Locate the cell with the specified text and output its (x, y) center coordinate. 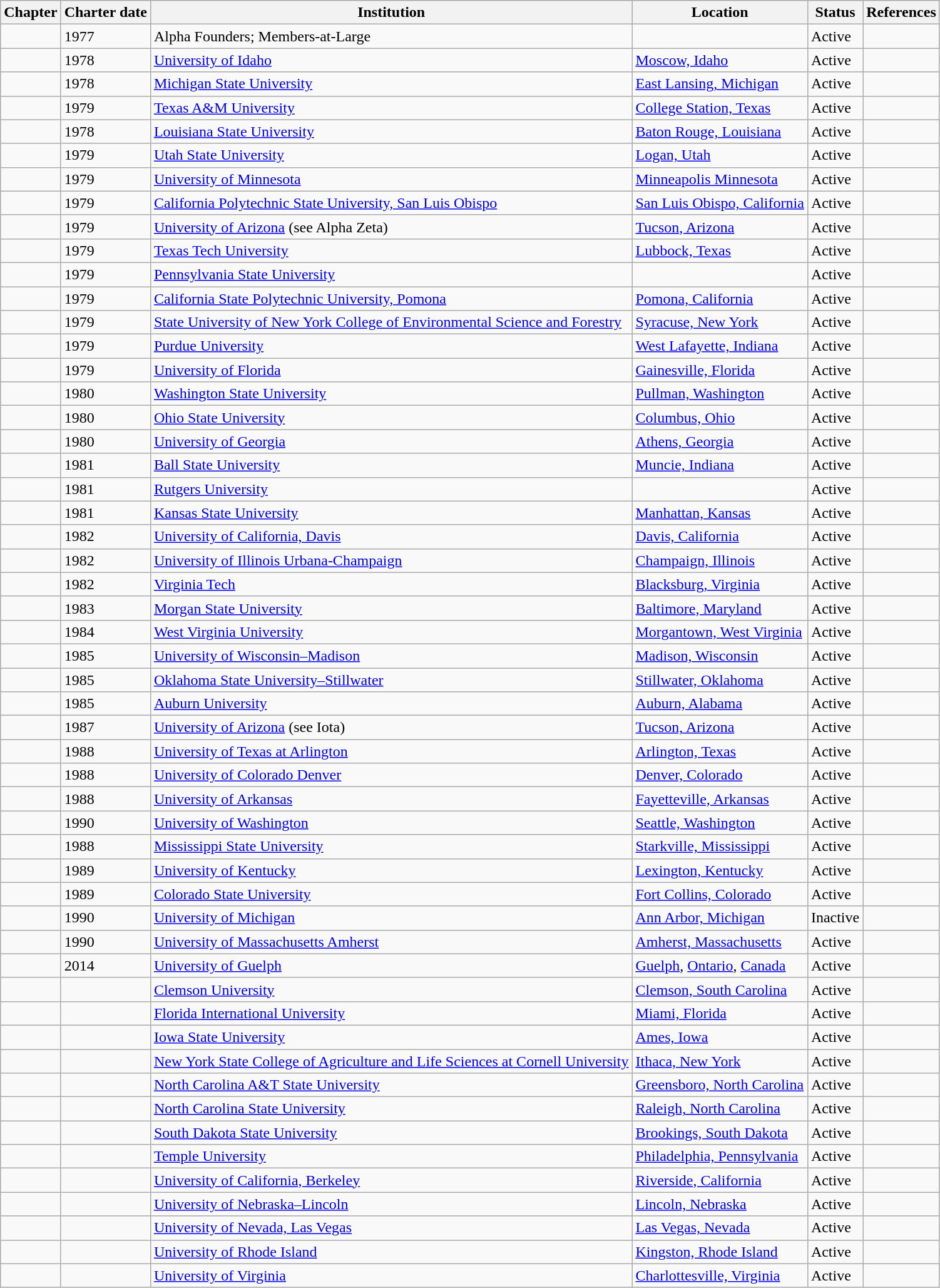
Athens, Georgia (720, 441)
University of Massachusetts Amherst (391, 942)
University of Washington (391, 823)
Baton Rouge, Louisiana (720, 131)
Temple University (391, 1157)
Utah State University (391, 155)
Clemson, South Carolina (720, 989)
Riverside, California (720, 1180)
San Luis Obispo, California (720, 203)
College Station, Texas (720, 108)
1977 (105, 36)
Institution (391, 13)
West Virginia University (391, 632)
Virginia Tech (391, 584)
Charter date (105, 13)
University of Texas at Arlington (391, 751)
Blacksburg, Virginia (720, 584)
Rutgers University (391, 489)
Louisiana State University (391, 131)
Ann Arbor, Michigan (720, 918)
Kansas State University (391, 513)
University of Idaho (391, 60)
Kingston, Rhode Island (720, 1252)
Lincoln, Nebraska (720, 1204)
Muncie, Indiana (720, 465)
University of Nevada, Las Vegas (391, 1228)
University of Illinois Urbana-Champaign (391, 560)
Charlottesville, Virginia (720, 1275)
Las Vegas, Nevada (720, 1228)
Chapter (31, 13)
Champaign, Illinois (720, 560)
Brookings, South Dakota (720, 1133)
Morgantown, West Virginia (720, 632)
Alpha Founders; Members-at-Large (391, 36)
Moscow, Idaho (720, 60)
Greensboro, North Carolina (720, 1085)
1987 (105, 728)
Fayetteville, Arkansas (720, 799)
University of Michigan (391, 918)
Denver, Colorado (720, 775)
University of Rhode Island (391, 1252)
Seattle, Washington (720, 823)
Morgan State University (391, 608)
University of Florida (391, 370)
Arlington, Texas (720, 751)
Starkville, Mississippi (720, 847)
California State Polytechnic University, Pomona (391, 299)
Lubbock, Texas (720, 250)
Inactive (835, 918)
University of Nebraska–Lincoln (391, 1204)
Logan, Utah (720, 155)
North Carolina State University (391, 1109)
North Carolina A&T State University (391, 1085)
Auburn University (391, 704)
Location (720, 13)
Pennsylvania State University (391, 274)
University of Guelph (391, 966)
Gainesville, Florida (720, 370)
Minneapolis Minnesota (720, 179)
University of Arizona (see Alpha Zeta) (391, 227)
West Lafayette, Indiana (720, 346)
Clemson University (391, 989)
State University of New York College of Environmental Science and Forestry (391, 322)
Washington State University (391, 394)
University of Wisconsin–Madison (391, 656)
Auburn, Alabama (720, 704)
Texas Tech University (391, 250)
University of Arizona (see Iota) (391, 728)
University of Kentucky (391, 870)
University of California, Berkeley (391, 1180)
Madison, Wisconsin (720, 656)
Purdue University (391, 346)
Ithaca, New York (720, 1061)
Columbus, Ohio (720, 418)
1984 (105, 632)
2014 (105, 966)
Pomona, California (720, 299)
Lexington, Kentucky (720, 870)
Pullman, Washington (720, 394)
Texas A&M University (391, 108)
University of Arkansas (391, 799)
1983 (105, 608)
Iowa State University (391, 1037)
References (901, 13)
South Dakota State University (391, 1133)
Raleigh, North Carolina (720, 1109)
Davis, California (720, 537)
Manhattan, Kansas (720, 513)
Status (835, 13)
Ball State University (391, 465)
Miami, Florida (720, 1013)
California Polytechnic State University, San Luis Obispo (391, 203)
University of California, Davis (391, 537)
University of Virginia (391, 1275)
Syracuse, New York (720, 322)
Philadelphia, Pennsylvania (720, 1157)
Baltimore, Maryland (720, 608)
University of Minnesota (391, 179)
Stillwater, Oklahoma (720, 679)
East Lansing, Michigan (720, 84)
Colorado State University (391, 894)
Guelph, Ontario, Canada (720, 966)
University of Colorado Denver (391, 775)
Ames, Iowa (720, 1037)
Ohio State University (391, 418)
Mississippi State University (391, 847)
Florida International University (391, 1013)
Michigan State University (391, 84)
New York State College of Agriculture and Life Sciences at Cornell University (391, 1061)
University of Georgia (391, 441)
Amherst, Massachusetts (720, 942)
Oklahoma State University–Stillwater (391, 679)
Fort Collins, Colorado (720, 894)
